Capture the cell that displays the provided text and extract its (x, y) central coordinate. 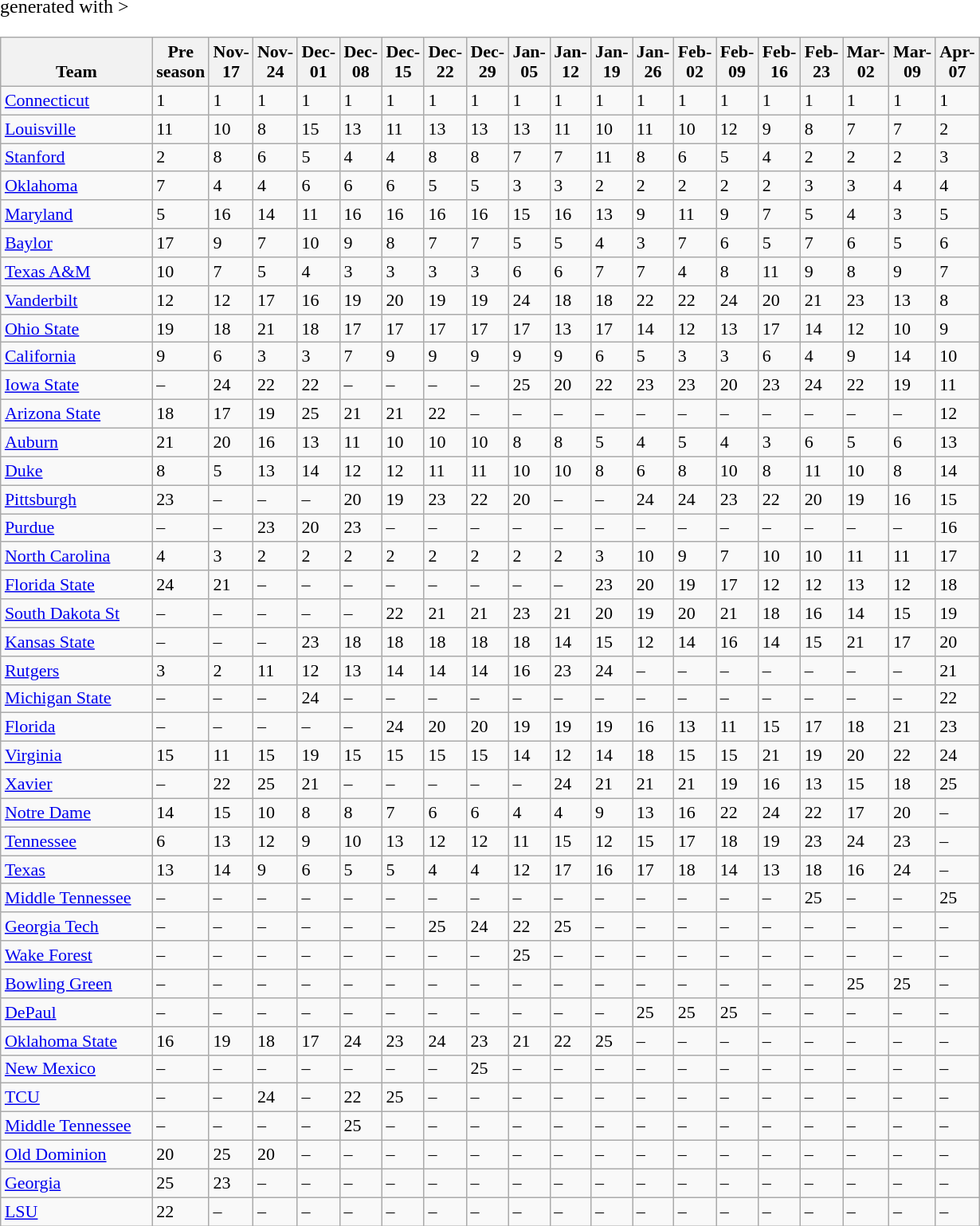
Jan-26 (653, 62)
Dec-15 (403, 62)
LSU (76, 1212)
TCU (76, 1098)
Auburn (76, 442)
Bowling Green (76, 984)
Feb-09 (738, 62)
Team (76, 62)
Jan-05 (529, 62)
Feb-02 (695, 62)
Iowa State (76, 386)
Dec-22 (445, 62)
Georgia (76, 1183)
Pittsburgh (76, 499)
Vanderbilt (76, 300)
Ohio State (76, 328)
Stanford (76, 158)
Duke (76, 471)
Dec-29 (488, 62)
Notre Dame (76, 813)
Louisville (76, 129)
Xavier (76, 784)
Nov-17 (231, 62)
Georgia Tech (76, 926)
Dec-08 (360, 62)
Apr-07 (958, 62)
Oklahoma State (76, 1040)
Jan-12 (570, 62)
California (76, 357)
Rutgers (76, 670)
New Mexico (76, 1069)
Nov-24 (276, 62)
Tennessee (76, 841)
Jan-19 (612, 62)
South Dakota St (76, 613)
Texas A&M (76, 272)
Texas (76, 870)
Mar-02 (866, 62)
Feb-16 (779, 62)
Baylor (76, 243)
Wake Forest (76, 955)
Kansas State (76, 642)
Oklahoma (76, 186)
Virginia (76, 756)
Pre season (180, 62)
Florida State (76, 585)
Michigan State (76, 699)
Purdue (76, 527)
Maryland (76, 214)
Arizona State (76, 413)
Dec-01 (319, 62)
Feb-23 (822, 62)
DePaul (76, 1013)
Florida (76, 727)
North Carolina (76, 556)
Old Dominion (76, 1154)
Connecticut (76, 100)
Mar-09 (912, 62)
